Locate the cell with the specified text and output its (x, y) center coordinate. 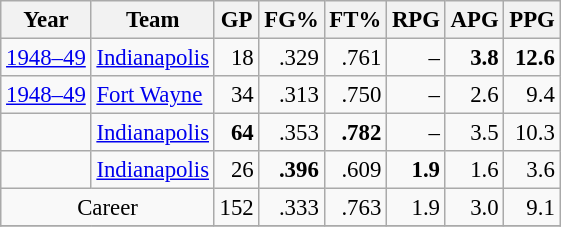
152 (236, 208)
Career (108, 208)
.353 (292, 133)
3.0 (474, 208)
.329 (292, 58)
3.6 (532, 170)
26 (236, 170)
APG (474, 20)
Fort Wayne (152, 95)
64 (236, 133)
Team (152, 20)
34 (236, 95)
.750 (356, 95)
FG% (292, 20)
.396 (292, 170)
.609 (356, 170)
GP (236, 20)
Year (46, 20)
FT% (356, 20)
RPG (416, 20)
1.6 (474, 170)
3.8 (474, 58)
12.6 (532, 58)
.782 (356, 133)
18 (236, 58)
2.6 (474, 95)
.333 (292, 208)
.761 (356, 58)
.313 (292, 95)
3.5 (474, 133)
9.1 (532, 208)
PPG (532, 20)
9.4 (532, 95)
10.3 (532, 133)
.763 (356, 208)
